Search for the cell housing the specified text and yield its (X, Y) center coordinate. 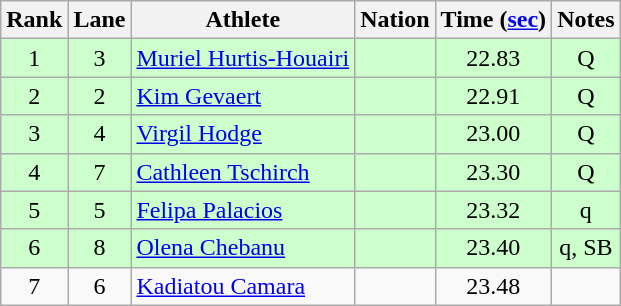
Kim Gevaert (243, 96)
1 (34, 58)
Time (sec) (494, 20)
Lane (100, 20)
Notes (586, 20)
Muriel Hurtis-Houairi (243, 58)
23.30 (494, 172)
Rank (34, 20)
Olena Chebanu (243, 248)
Nation (395, 20)
8 (100, 248)
23.00 (494, 134)
23.48 (494, 286)
q, SB (586, 248)
23.40 (494, 248)
Felipa Palacios (243, 210)
Cathleen Tschirch (243, 172)
Athlete (243, 20)
22.91 (494, 96)
Kadiatou Camara (243, 286)
q (586, 210)
Virgil Hodge (243, 134)
23.32 (494, 210)
22.83 (494, 58)
